Search for the cell housing the specified text and yield its (X, Y) center coordinate. 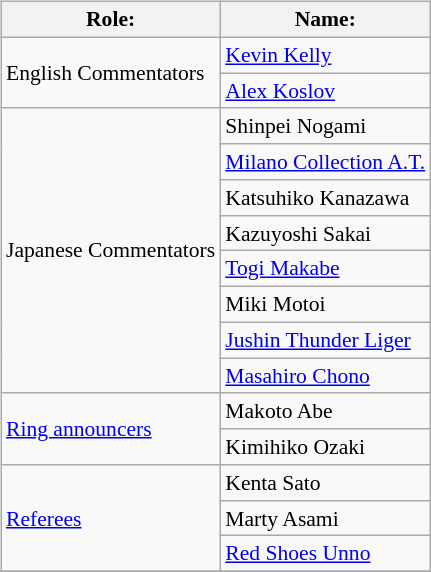
Kenta Sato (325, 483)
Referees (110, 518)
Kimihiko Ozaki (325, 447)
Marty Asami (325, 518)
Kazuyoshi Sakai (325, 233)
Miki Motoi (325, 305)
English Commentators (110, 72)
Ring announcers (110, 428)
Alex Koslov (325, 91)
Masahiro Chono (325, 376)
Shinpei Nogami (325, 126)
Katsuhiko Kanazawa (325, 198)
Role: (110, 20)
Jushin Thunder Liger (325, 340)
Red Shoes Unno (325, 554)
Milano Collection A.T. (325, 162)
Makoto Abe (325, 411)
Kevin Kelly (325, 55)
Japanese Commentators (110, 250)
Togi Makabe (325, 269)
Name: (325, 20)
